Return the [x, y] coordinate for the center point of the cell that contains the specified text.  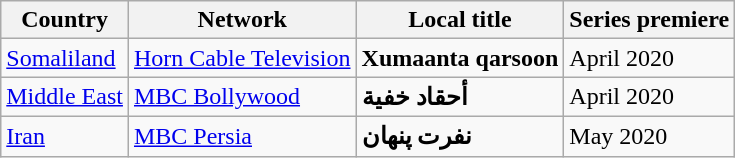
Horn Cable Television [242, 58]
نفرت پنھان [460, 136]
Series premiere [650, 20]
May 2020 [650, 136]
Somaliland [65, 58]
MBC Persia [242, 136]
Xumaanta qarsoon [460, 58]
Local title [460, 20]
Middle East [65, 97]
Iran [65, 136]
أحقاد خفية [460, 97]
Network [242, 20]
Country [65, 20]
MBC Bollywood [242, 97]
